Locate the cell with the specified text and output its (x, y) center coordinate. 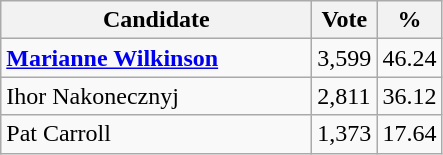
36.12 (410, 96)
% (410, 20)
Ihor Nakonecznyj (156, 96)
2,811 (344, 96)
46.24 (410, 58)
Candidate (156, 20)
Marianne Wilkinson (156, 58)
3,599 (344, 58)
17.64 (410, 134)
Pat Carroll (156, 134)
Vote (344, 20)
1,373 (344, 134)
